Identify which cell holds the provided text, then report its [X, Y] central coordinate. 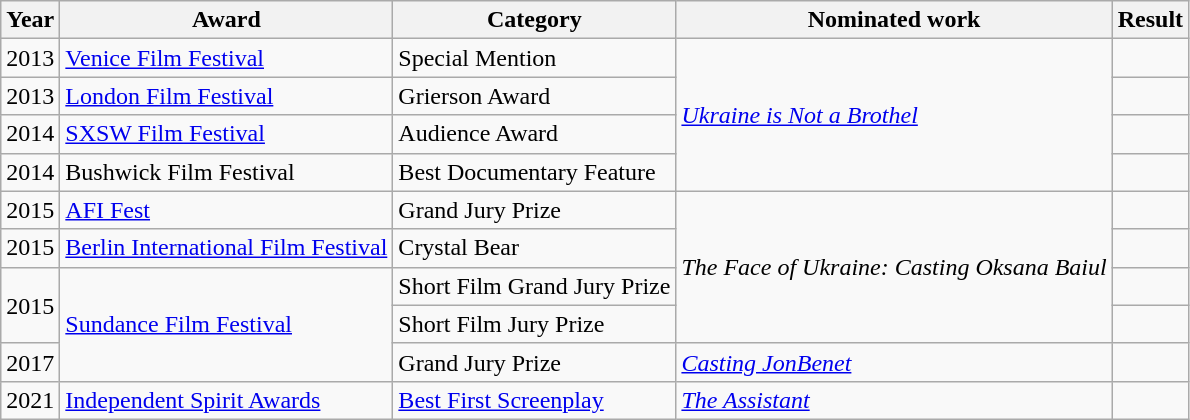
Venice Film Festival [226, 58]
Award [226, 20]
SXSW Film Festival [226, 134]
The Assistant [894, 400]
Berlin International Film Festival [226, 248]
Independent Spirit Awards [226, 400]
Short Film Jury Prize [534, 324]
Audience Award [534, 134]
Special Mention [534, 58]
The Face of Ukraine: Casting Oksana Baiul [894, 267]
Best First Screenplay [534, 400]
Crystal Bear [534, 248]
Best Documentary Feature [534, 172]
Sundance Film Festival [226, 324]
Ukraine is Not a Brothel [894, 115]
2017 [30, 362]
London Film Festival [226, 96]
Bushwick Film Festival [226, 172]
Short Film Grand Jury Prize [534, 286]
Year [30, 20]
2021 [30, 400]
Result [1150, 20]
Category [534, 20]
AFI Fest [226, 210]
Grierson Award [534, 96]
Casting JonBenet [894, 362]
Nominated work [894, 20]
